From the cell containing the given text, extract its center point as (x, y) coordinate. 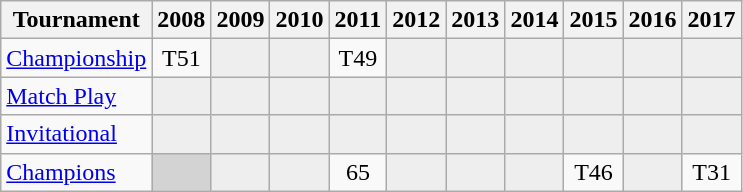
T31 (712, 172)
2013 (476, 20)
2008 (182, 20)
T51 (182, 58)
2010 (300, 20)
2009 (240, 20)
Champions (76, 172)
2014 (534, 20)
2016 (652, 20)
2011 (358, 20)
2017 (712, 20)
2015 (594, 20)
Invitational (76, 134)
Match Play (76, 96)
T46 (594, 172)
65 (358, 172)
T49 (358, 58)
Tournament (76, 20)
Championship (76, 58)
2012 (416, 20)
